Return [x, y] of the center of cell containing provided text 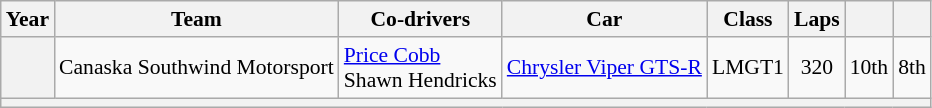
Year [28, 19]
Canaska Southwind Motorsport [196, 68]
8th [912, 68]
320 [817, 68]
Price Cobb Shawn Hendricks [420, 68]
Class [748, 19]
Car [604, 19]
LMGT1 [748, 68]
10th [870, 68]
Team [196, 19]
Co-drivers [420, 19]
Chrysler Viper GTS-R [604, 68]
Laps [817, 19]
